Extract the (x, y) coordinate from the center of the cell holding the provided text.  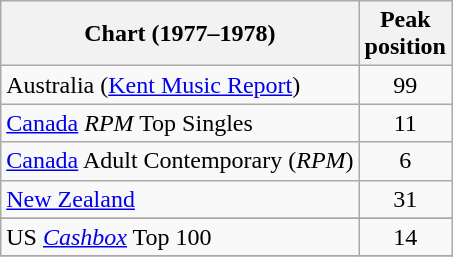
Canada RPM Top Singles (180, 123)
US Cashbox Top 100 (180, 237)
Canada Adult Contemporary (RPM) (180, 161)
Chart (1977–1978) (180, 34)
11 (405, 123)
Peakposition (405, 34)
6 (405, 161)
31 (405, 199)
New Zealand (180, 199)
14 (405, 237)
Australia (Kent Music Report) (180, 85)
99 (405, 85)
